Scan for the cell matching the given text and deliver its [x, y] coordinate at center. 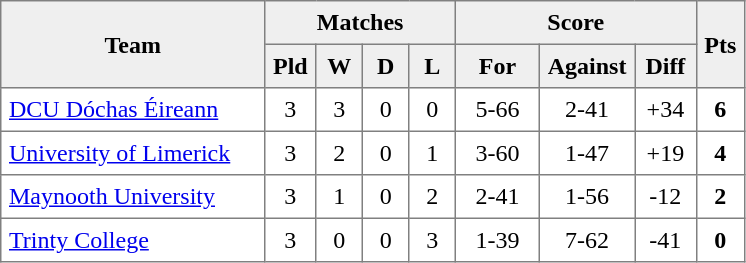
-12 [666, 197]
D [385, 66]
University of Limerick [133, 153]
Against [586, 66]
Maynooth University [133, 197]
4 [720, 153]
6 [720, 110]
For [497, 66]
+34 [666, 110]
+19 [666, 153]
Pts [720, 44]
7-62 [586, 240]
Diff [666, 66]
Trinty College [133, 240]
DCU Dóchas Éireann [133, 110]
1-39 [497, 240]
L [432, 66]
W [339, 66]
Team [133, 44]
-41 [666, 240]
Pld [290, 66]
Score [576, 23]
5-66 [497, 110]
1-56 [586, 197]
Matches [360, 23]
1-47 [586, 153]
3-60 [497, 153]
